Scan for the cell matching the given text and deliver its [X, Y] coordinate at center. 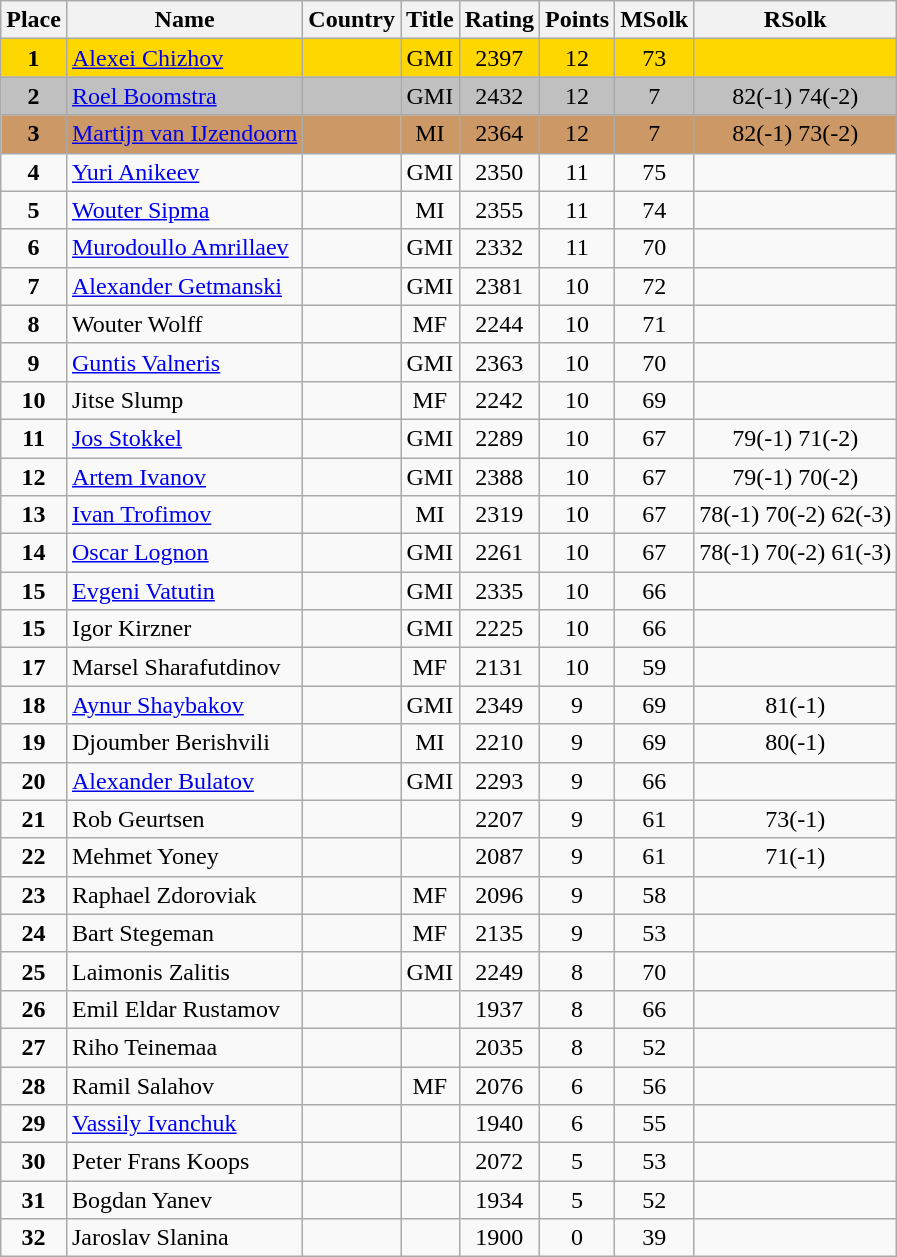
MSolk [654, 20]
Vassily Ivanchuk [184, 1124]
RSolk [796, 20]
2350 [499, 172]
Alexander Getmanski [184, 286]
58 [654, 895]
80(-1) [796, 743]
78(-1) 70(-2) 61(-3) [796, 553]
Martijn van IJzendoorn [184, 134]
2076 [499, 1085]
2131 [499, 667]
Igor Kirzner [184, 629]
74 [654, 210]
82(-1) 73(-2) [796, 134]
2388 [499, 477]
75 [654, 172]
71 [654, 324]
39 [654, 1238]
79(-1) 71(-2) [796, 438]
31 [34, 1200]
2349 [499, 705]
Rating [499, 20]
Oscar Lognon [184, 553]
71(-1) [796, 857]
Points [578, 20]
4 [34, 172]
32 [34, 1238]
Alexander Bulatov [184, 781]
Jaroslav Slanina [184, 1238]
Rob Geurtsen [184, 819]
Wouter Wolff [184, 324]
2 [34, 96]
Riho Teinemaa [184, 1047]
1940 [499, 1124]
Bart Stegeman [184, 933]
2261 [499, 553]
2381 [499, 286]
Wouter Sipma [184, 210]
14 [34, 553]
22 [34, 857]
2332 [499, 248]
1937 [499, 1009]
1 [34, 58]
Peter Frans Koops [184, 1162]
2244 [499, 324]
21 [34, 819]
1900 [499, 1238]
81(-1) [796, 705]
Evgeni Vatutin [184, 591]
29 [34, 1124]
2335 [499, 591]
25 [34, 971]
24 [34, 933]
73(-1) [796, 819]
30 [34, 1162]
23 [34, 895]
59 [654, 667]
2293 [499, 781]
Title [430, 20]
56 [654, 1085]
72 [654, 286]
19 [34, 743]
2432 [499, 96]
18 [34, 705]
Mehmet Yoney [184, 857]
Murodoullo Amrillaev [184, 248]
Aynur Shaybakov [184, 705]
Jitse Slump [184, 400]
Laimonis Zalitis [184, 971]
20 [34, 781]
2319 [499, 515]
73 [654, 58]
2363 [499, 362]
26 [34, 1009]
82(-1) 74(-2) [796, 96]
2249 [499, 971]
Djoumber Berishvili [184, 743]
Raphael Zdoroviak [184, 895]
2289 [499, 438]
55 [654, 1124]
Name [184, 20]
Marsel Sharafutdinov [184, 667]
2242 [499, 400]
Place [34, 20]
2096 [499, 895]
Roel Boomstra [184, 96]
Ramil Salahov [184, 1085]
28 [34, 1085]
Yuri Anikeev [184, 172]
27 [34, 1047]
2225 [499, 629]
13 [34, 515]
17 [34, 667]
2135 [499, 933]
Jos Stokkel [184, 438]
Alexei Chizhov [184, 58]
78(-1) 70(-2) 62(-3) [796, 515]
2364 [499, 134]
0 [578, 1238]
Emil Eldar Rustamov [184, 1009]
3 [34, 134]
Bogdan Yanev [184, 1200]
2355 [499, 210]
Guntis Valneris [184, 362]
2072 [499, 1162]
Ivan Trofimov [184, 515]
79(-1) 70(-2) [796, 477]
2397 [499, 58]
2087 [499, 857]
Country [352, 20]
2210 [499, 743]
2035 [499, 1047]
1934 [499, 1200]
Artem Ivanov [184, 477]
2207 [499, 819]
